Capture the cell that displays the provided text and extract its (X, Y) central coordinate. 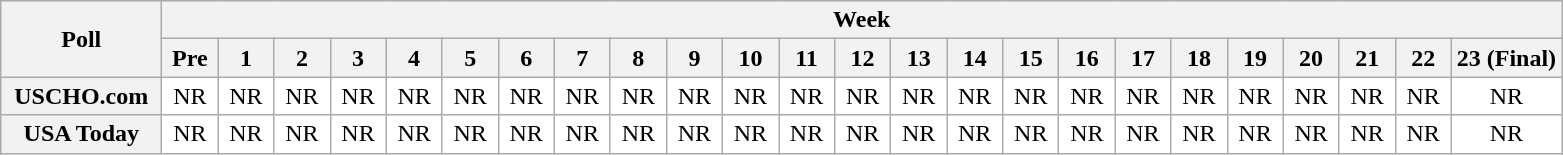
19 (1255, 58)
12 (863, 58)
Pre (190, 58)
6 (526, 58)
2 (302, 58)
3 (358, 58)
7 (582, 58)
4 (414, 58)
Poll (82, 39)
USCHO.com (82, 96)
17 (1143, 58)
5 (470, 58)
10 (750, 58)
13 (919, 58)
16 (1087, 58)
14 (975, 58)
1 (246, 58)
22 (1423, 58)
Week (862, 20)
USA Today (82, 134)
9 (694, 58)
20 (1311, 58)
18 (1199, 58)
15 (1031, 58)
8 (638, 58)
11 (806, 58)
23 (Final) (1506, 58)
21 (1367, 58)
